Capture the cell that displays the provided text and extract its (X, Y) central coordinate. 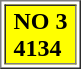
NO 3 4134 (40, 34)
